Provide the (x, y) coordinate of the cell's center where the given text is located.  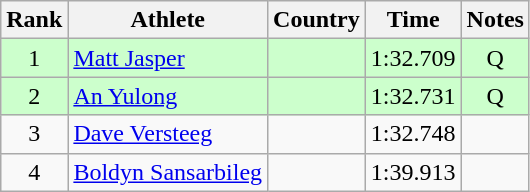
4 (34, 172)
An Yulong (168, 96)
Notes (495, 20)
Athlete (168, 20)
3 (34, 134)
1:32.748 (413, 134)
2 (34, 96)
Rank (34, 20)
Dave Versteeg (168, 134)
1:32.709 (413, 58)
1:32.731 (413, 96)
Country (317, 20)
1 (34, 58)
1:39.913 (413, 172)
Time (413, 20)
Matt Jasper (168, 58)
Boldyn Sansarbileg (168, 172)
